Capture the cell that displays the provided text and extract its [X, Y] central coordinate. 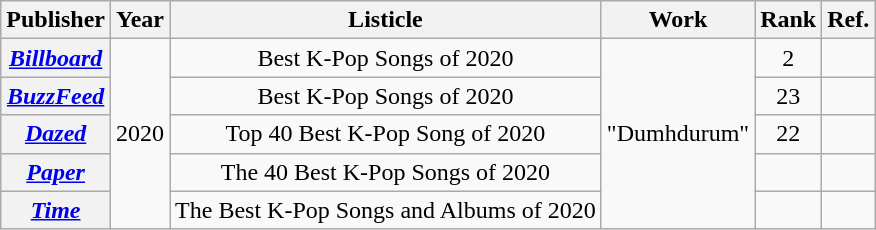
23 [788, 96]
Publisher [56, 20]
Paper [56, 172]
Ref. [848, 20]
22 [788, 134]
Work [678, 20]
Dazed [56, 134]
Rank [788, 20]
The 40 Best K-Pop Songs of 2020 [386, 172]
BuzzFeed [56, 96]
2020 [140, 134]
Listicle [386, 20]
Year [140, 20]
The Best K-Pop Songs and Albums of 2020 [386, 210]
Time [56, 210]
"Dumhdurum" [678, 134]
2 [788, 58]
Top 40 Best K-Pop Song of 2020 [386, 134]
Billboard [56, 58]
